Provide the [x, y] coordinate of the cell's center where the given text is located.  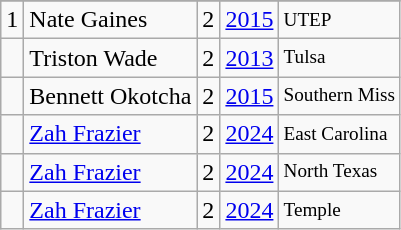
Temple [340, 210]
East Carolina [340, 134]
1 [12, 20]
North Texas [340, 172]
Nate Gaines [110, 20]
Bennett Okotcha [110, 96]
2013 [250, 58]
Southern Miss [340, 96]
UTEP [340, 20]
Triston Wade [110, 58]
Tulsa [340, 58]
